Extract the [x, y] coordinate from the center of the cell holding the provided text.  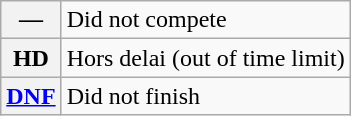
HD [31, 58]
Did not compete [206, 20]
— [31, 20]
DNF [31, 96]
Hors delai (out of time limit) [206, 58]
Did not finish [206, 96]
